Extract the [X, Y] coordinate from the center of the cell holding the provided text.  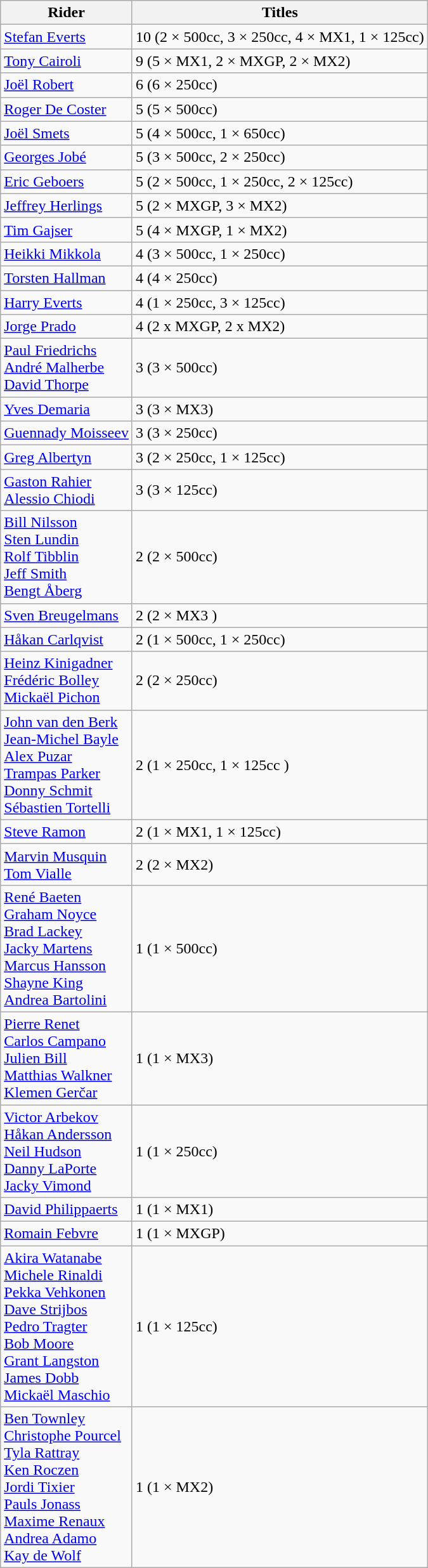
5 (2 × 500cc, 1 × 250cc, 2 × 125cc) [280, 181]
John van den Berk Jean-Michel Bayle Alex Puzar Trampas Parker Donny Schmit Sébastien Tortelli [67, 765]
1 (1 × MXGP) [280, 1234]
5 (4 × MXGP, 1 × MX2) [280, 230]
3 (3 × 500cc) [280, 368]
Håkan Carlqvist [67, 639]
Torsten Hallman [67, 278]
6 (6 × 250cc) [280, 85]
Gaston Rahier Alessio Chiodi [67, 490]
Titles [280, 13]
1 (1 × MX3) [280, 1058]
Akira Watanabe Michele Rinaldi Pekka Vehkonen Dave Strijbos Pedro Tragter Bob Moore Grant Langston James Dobb Mickaël Maschio [67, 1326]
Jeffrey Herlings [67, 206]
Sven Breugelmans [67, 615]
5 (2 × MXGP, 3 × MX2) [280, 206]
Heikki Mikkola [67, 254]
Pierre Renet Carlos Campano Julien Bill Matthias Walkner Klemen Gerčar [67, 1058]
3 (3 × 125cc) [280, 490]
Paul Friedrichs André Malherbe David Thorpe [67, 368]
Eric Geboers [67, 181]
4 (3 × 500cc, 1 × 250cc) [280, 254]
Rider [67, 13]
Marvin Musquin Tom Vialle [67, 864]
David Philippaerts [67, 1210]
1 (1 × MX2) [280, 1487]
2 (2 × 250cc) [280, 681]
Greg Albertyn [67, 457]
Guennady Moisseev [67, 433]
Ben Townley Christophe Pourcel Tyla Rattray Ken Roczen Jordi Tixier Pauls Jonass Maxime Renaux Andrea Adamo Kay de Wolf [67, 1487]
1 (1 × MX1) [280, 1210]
2 (1 × 500cc, 1 × 250cc) [280, 639]
2 (1 × MX1, 1 × 125cc) [280, 832]
3 (3 × MX3) [280, 409]
1 (1 × 125cc) [280, 1326]
Joël Robert [67, 85]
Heinz Kinigadner Frédéric Bolley Mickaël Pichon [67, 681]
Roger De Coster [67, 109]
Joël Smets [67, 133]
Tony Cairoli [67, 61]
3 (2 × 250cc, 1 × 125cc) [280, 457]
Steve Ramon [67, 832]
Georges Jobé [67, 157]
4 (1 × 250cc, 3 × 125cc) [280, 303]
1 (1 × 250cc) [280, 1151]
4 (2 x MXGP, 2 x MX2) [280, 327]
Romain Febvre [67, 1234]
3 (3 × 250cc) [280, 433]
Harry Everts [67, 303]
2 (2 × MX2) [280, 864]
2 (1 × 250cc, 1 × 125cc ) [280, 765]
Stefan Everts [67, 37]
1 (1 × 500cc) [280, 948]
5 (3 × 500cc, 2 × 250cc) [280, 157]
5 (5 × 500cc) [280, 109]
2 (2 × 500cc) [280, 557]
Tim Gajser [67, 230]
5 (4 × 500cc, 1 × 650cc) [280, 133]
9 (5 × MX1, 2 × MXGP, 2 × MX2) [280, 61]
10 (2 × 500cc, 3 × 250cc, 4 × MX1, 1 × 125cc) [280, 37]
Jorge Prado [67, 327]
René Baeten Graham Noyce Brad Lackey Jacky Martens Marcus Hansson Shayne King Andrea Bartolini [67, 948]
4 (4 × 250cc) [280, 278]
Victor Arbekov Håkan Andersson Neil Hudson Danny LaPorte Jacky Vimond [67, 1151]
Bill Nilsson Sten Lundin Rolf Tibblin Jeff Smith Bengt Åberg [67, 557]
Yves Demaria [67, 409]
2 (2 × MX3 ) [280, 615]
